Locate the cell with the specified text and output its (x, y) center coordinate. 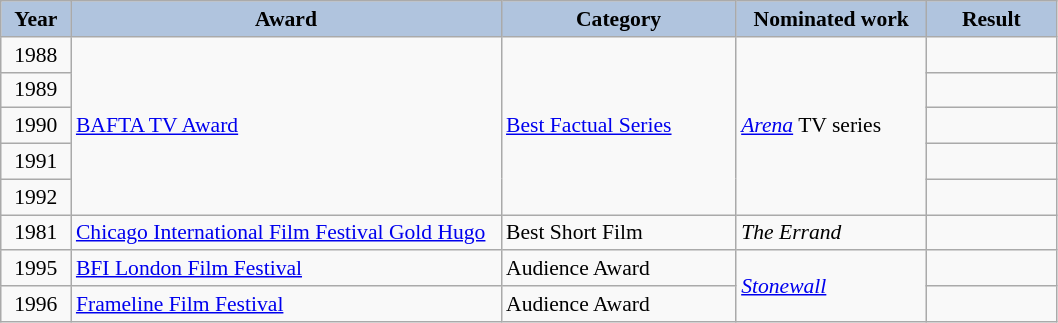
Year (36, 19)
Stonewall (831, 286)
Nominated work (831, 19)
BFI London Film Festival (286, 269)
Frameline Film Festival (286, 304)
Best Short Film (618, 233)
1990 (36, 126)
1995 (36, 269)
Category (618, 19)
Result (991, 19)
1996 (36, 304)
Best Factual Series (618, 126)
1988 (36, 55)
BAFTA TV Award (286, 126)
1991 (36, 162)
Award (286, 19)
The Errand (831, 233)
1981 (36, 233)
1989 (36, 90)
Arena TV series (831, 126)
1992 (36, 197)
Chicago International Film Festival Gold Hugo (286, 233)
